Find where the given text appears and provide that cell's center as (x, y) coordinate. 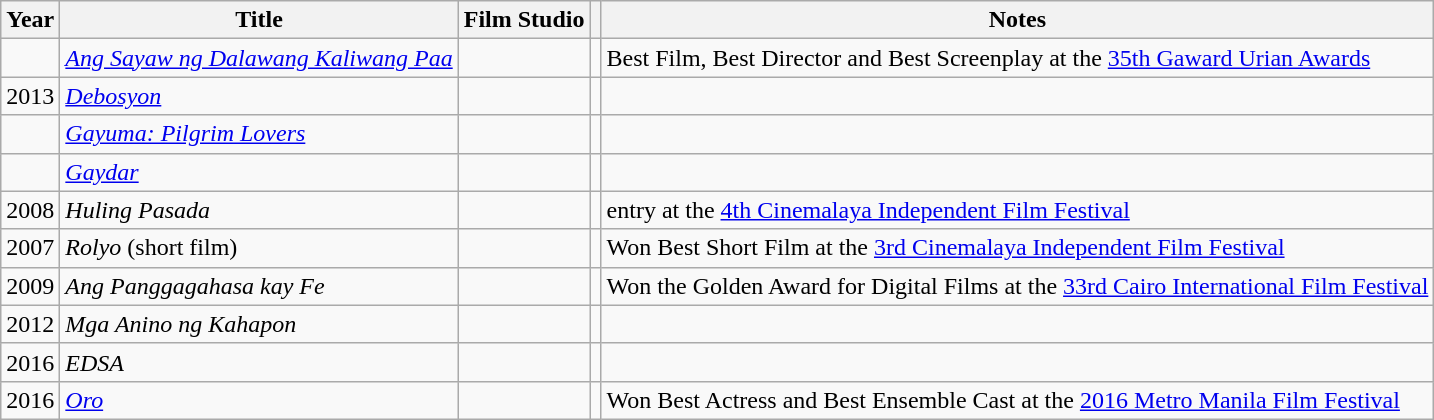
2012 (30, 324)
Film Studio (524, 20)
2008 (30, 210)
Notes (1018, 20)
Gaydar (259, 172)
Won the Golden Award for Digital Films at the 33rd Cairo International Film Festival (1018, 286)
Huling Pasada (259, 210)
EDSA (259, 362)
Mga Anino ng Kahapon (259, 324)
Debosyon (259, 96)
Ang Sayaw ng Dalawang Kaliwang Paa (259, 58)
2013 (30, 96)
entry at the 4th Cinemalaya Independent Film Festival (1018, 210)
2007 (30, 248)
Year (30, 20)
Oro (259, 400)
Rolyo (short film) (259, 248)
Won Best Actress and Best Ensemble Cast at the 2016 Metro Manila Film Festival (1018, 400)
Title (259, 20)
Ang Panggagahasa kay Fe (259, 286)
Gayuma: Pilgrim Lovers (259, 134)
Won Best Short Film at the 3rd Cinemalaya Independent Film Festival (1018, 248)
Best Film, Best Director and Best Screenplay at the 35th Gaward Urian Awards (1018, 58)
2009 (30, 286)
